Search for the cell housing the specified text and yield its (X, Y) center coordinate. 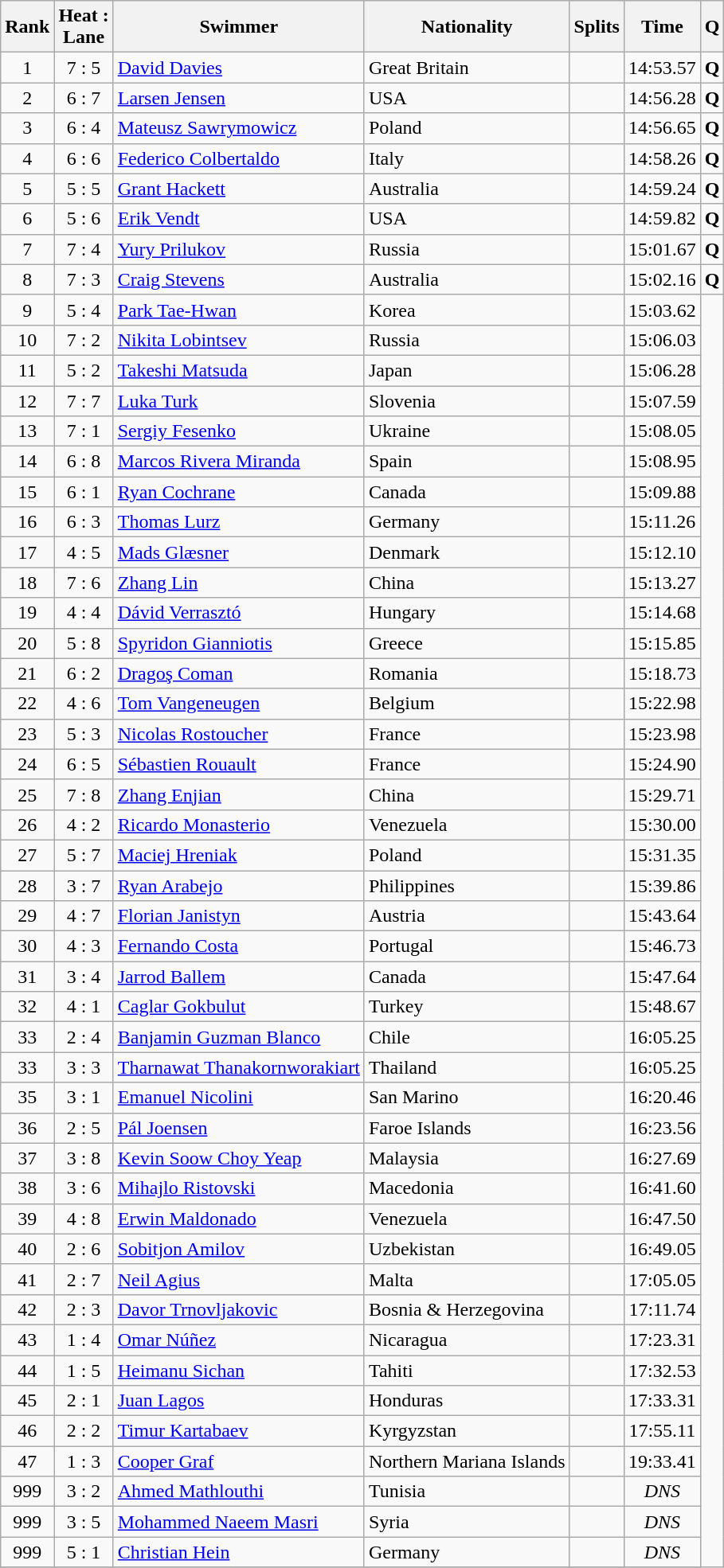
27 (27, 855)
14 (27, 462)
11 (27, 370)
38 (27, 1188)
Spyridon Gianniotis (239, 643)
7 : 3 (84, 279)
Ryan Cochrane (239, 492)
6 : 7 (84, 98)
31 (27, 977)
Kevin Soow Choy Yeap (239, 1158)
6 : 3 (84, 522)
Jarrod Ballem (239, 977)
2 : 5 (84, 1128)
44 (27, 1370)
Neil Agius (239, 1279)
1 (27, 68)
16 (27, 522)
35 (27, 1098)
16:20.46 (662, 1098)
Banjamin Guzman Blanco (239, 1037)
Ryan Arabejo (239, 886)
Tom Vangeneugen (239, 704)
15:23.98 (662, 734)
19 (27, 613)
15:46.73 (662, 946)
4 : 6 (84, 704)
15:29.71 (662, 794)
Hungary (467, 613)
20 (27, 643)
Federico Colbertaldo (239, 158)
30 (27, 946)
Mohammed Naeem Masri (239, 1522)
4 : 1 (84, 1007)
1 : 5 (84, 1370)
10 (27, 340)
6 : 6 (84, 158)
Portugal (467, 946)
5 : 7 (84, 855)
4 : 7 (84, 916)
15:03.62 (662, 310)
3 : 3 (84, 1067)
9 (27, 310)
17:05.05 (662, 1279)
24 (27, 764)
Ricardo Monasterio (239, 825)
5 : 2 (84, 370)
Great Britain (467, 68)
Timur Kartabaev (239, 1431)
28 (27, 886)
16:23.56 (662, 1128)
5 : 6 (84, 219)
Nicaragua (467, 1340)
41 (27, 1279)
Sergiy Fesenko (239, 431)
Maciej Hreniak (239, 855)
6 (27, 219)
4 : 3 (84, 946)
16:27.69 (662, 1158)
17:32.53 (662, 1370)
2 : 2 (84, 1431)
San Marino (467, 1098)
Belgium (467, 704)
Ukraine (467, 431)
6 : 1 (84, 492)
Romania (467, 673)
15:24.90 (662, 764)
29 (27, 916)
4 : 5 (84, 552)
17 (27, 552)
3 : 6 (84, 1188)
Honduras (467, 1401)
21 (27, 673)
17:33.31 (662, 1401)
Swimmer (239, 27)
Tunisia (467, 1492)
Japan (467, 370)
3 : 5 (84, 1522)
3 : 2 (84, 1492)
17:23.31 (662, 1340)
26 (27, 825)
2 : 3 (84, 1309)
Thailand (467, 1067)
Italy (467, 158)
Rank (27, 27)
Bosnia & Herzegovina (467, 1309)
16:49.05 (662, 1249)
5 : 4 (84, 310)
36 (27, 1128)
1 : 3 (84, 1461)
6 : 4 (84, 128)
15:09.88 (662, 492)
Sébastien Rouault (239, 764)
32 (27, 1007)
Fernando Costa (239, 946)
2 : 1 (84, 1401)
43 (27, 1340)
15:14.68 (662, 613)
7 : 6 (84, 583)
Caglar Gokbulut (239, 1007)
3 : 8 (84, 1158)
15:08.05 (662, 431)
18 (27, 583)
15:12.10 (662, 552)
Cooper Graf (239, 1461)
2 : 7 (84, 1279)
17:11.74 (662, 1309)
Korea (467, 310)
15:13.27 (662, 583)
4 : 2 (84, 825)
47 (27, 1461)
6 : 8 (84, 462)
Slovenia (467, 400)
7 : 2 (84, 340)
5 (27, 189)
7 : 5 (84, 68)
Sobitjon Amilov (239, 1249)
5 : 1 (84, 1552)
Time (662, 27)
2 : 6 (84, 1249)
5 : 8 (84, 643)
5 : 3 (84, 734)
Tharnawat Thanakornworakiart (239, 1067)
Heimanu Sichan (239, 1370)
8 (27, 279)
15:15.85 (662, 643)
15:31.35 (662, 855)
15:43.64 (662, 916)
4 : 8 (84, 1219)
7 : 7 (84, 400)
Nationality (467, 27)
14:53.57 (662, 68)
Nikita Lobintsev (239, 340)
1 : 4 (84, 1340)
Austria (467, 916)
Heat : Lane (84, 27)
Takeshi Matsuda (239, 370)
Emanuel Nicolini (239, 1098)
Philippines (467, 886)
Spain (467, 462)
15:22.98 (662, 704)
Thomas Lurz (239, 522)
15:06.28 (662, 370)
46 (27, 1431)
42 (27, 1309)
7 : 8 (84, 794)
David Davies (239, 68)
2 (27, 98)
Florian Janistyn (239, 916)
4 : 4 (84, 613)
12 (27, 400)
16:41.60 (662, 1188)
5 : 5 (84, 189)
Pál Joensen (239, 1128)
15:02.16 (662, 279)
Denmark (467, 552)
Turkey (467, 1007)
Yury Prilukov (239, 249)
14:56.28 (662, 98)
3 (27, 128)
15 (27, 492)
25 (27, 794)
15:48.67 (662, 1007)
15:18.73 (662, 673)
7 : 1 (84, 431)
15:01.67 (662, 249)
14:59.24 (662, 189)
23 (27, 734)
16:47.50 (662, 1219)
Davor Trnovljakovic (239, 1309)
15:39.86 (662, 886)
15:08.95 (662, 462)
Marcos Rivera Miranda (239, 462)
17:55.11 (662, 1431)
22 (27, 704)
Syria (467, 1522)
Chile (467, 1037)
Malaysia (467, 1158)
Juan Lagos (239, 1401)
Grant Hackett (239, 189)
Dávid Verrasztó (239, 613)
14:56.65 (662, 128)
15:11.26 (662, 522)
Malta (467, 1279)
Mateusz Sawrymowicz (239, 128)
3 : 7 (84, 886)
Uzbekistan (467, 1249)
15:30.00 (662, 825)
45 (27, 1401)
14:58.26 (662, 158)
6 : 2 (84, 673)
14:59.82 (662, 219)
Larsen Jensen (239, 98)
40 (27, 1249)
Ahmed Mathlouthi (239, 1492)
15:07.59 (662, 400)
Omar Núñez (239, 1340)
Faroe Islands (467, 1128)
39 (27, 1219)
37 (27, 1158)
Erwin Maldonado (239, 1219)
7 : 4 (84, 249)
Mihajlo Ristovski (239, 1188)
6 : 5 (84, 764)
Erik Vendt (239, 219)
19:33.41 (662, 1461)
13 (27, 431)
15:47.64 (662, 977)
Northern Mariana Islands (467, 1461)
2 : 4 (84, 1037)
Splits (597, 27)
Zhang Lin (239, 583)
Kyrgyzstan (467, 1431)
Craig Stevens (239, 279)
Greece (467, 643)
Park Tae-Hwan (239, 310)
7 (27, 249)
4 (27, 158)
3 : 4 (84, 977)
15:06.03 (662, 340)
Nicolas Rostoucher (239, 734)
Mads Glæsner (239, 552)
Macedonia (467, 1188)
Tahiti (467, 1370)
Luka Turk (239, 400)
Zhang Enjian (239, 794)
Dragoş Coman (239, 673)
3 : 1 (84, 1098)
Christian Hein (239, 1552)
